Identify which cell holds the provided text, then report its [X, Y] central coordinate. 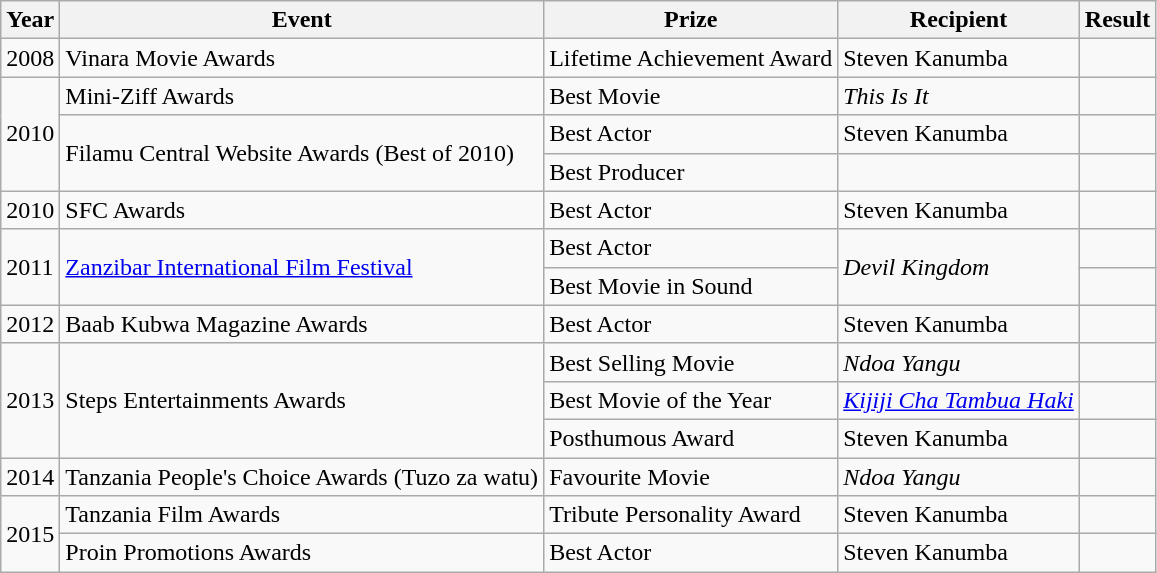
Best Producer [691, 172]
Tanzania People's Choice Awards (Tuzo za watu) [302, 477]
Devil Kingdom [959, 267]
Kijiji Cha Tambua Haki [959, 400]
2015 [30, 534]
Best Movie [691, 96]
Vinara Movie Awards [302, 58]
Recipient [959, 20]
Baab Kubwa Magazine Awards [302, 324]
2014 [30, 477]
Lifetime Achievement Award [691, 58]
Mini-Ziff Awards [302, 96]
Zanzibar International Film Festival [302, 267]
Best Movie in Sound [691, 286]
Year [30, 20]
2008 [30, 58]
SFC Awards [302, 210]
Best Selling Movie [691, 362]
Result [1117, 20]
2013 [30, 400]
Filamu Central Website Awards (Best of 2010) [302, 153]
Proin Promotions Awards [302, 553]
This Is It [959, 96]
Favourite Movie [691, 477]
Steps Entertainments Awards [302, 400]
Tribute Personality Award [691, 515]
Posthumous Award [691, 438]
Prize [691, 20]
2012 [30, 324]
Tanzania Film Awards [302, 515]
2011 [30, 267]
Best Movie of the Year [691, 400]
Event [302, 20]
